Identify which cell holds the provided text, then report its [X, Y] central coordinate. 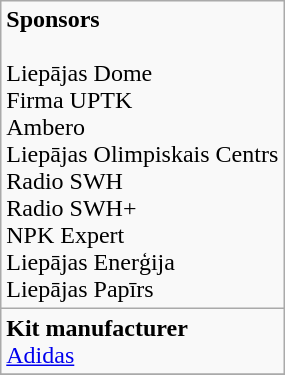
Kit manufacturer Adidas [142, 342]
Sponsors Liepājas Dome Firma UPTK Ambero Liepājas Olimpiskais Centrs Radio SWH Radio SWH+ NPK Expert Liepājas Enerģija Liepājas Papīrs [142, 155]
